Find where the given text appears and provide that cell's center as [x, y] coordinate. 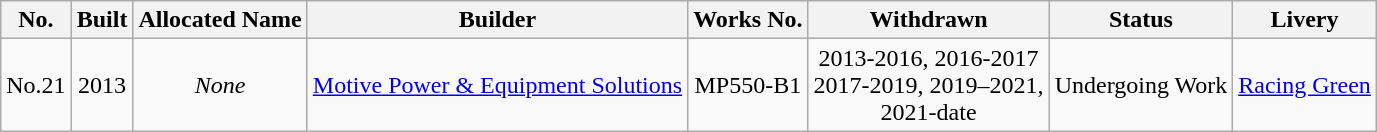
None [220, 85]
2013-2016, 2016-20172017-2019, 2019–2021,2021-date [928, 85]
Racing Green [1305, 85]
Builder [497, 20]
Built [102, 20]
Status [1141, 20]
Allocated Name [220, 20]
Livery [1305, 20]
2013 [102, 85]
No.21 [36, 85]
No. [36, 20]
Undergoing Work [1141, 85]
MP550-B1 [748, 85]
Works No. [748, 20]
Motive Power & Equipment Solutions [497, 85]
Withdrawn [928, 20]
